Identify which cell holds the provided text, then report its (x, y) central coordinate. 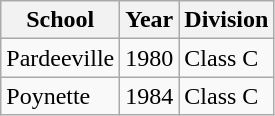
1980 (150, 58)
Pardeeville (60, 58)
1984 (150, 96)
School (60, 20)
Year (150, 20)
Division (226, 20)
Poynette (60, 96)
